Search for the cell housing the specified text and yield its (x, y) center coordinate. 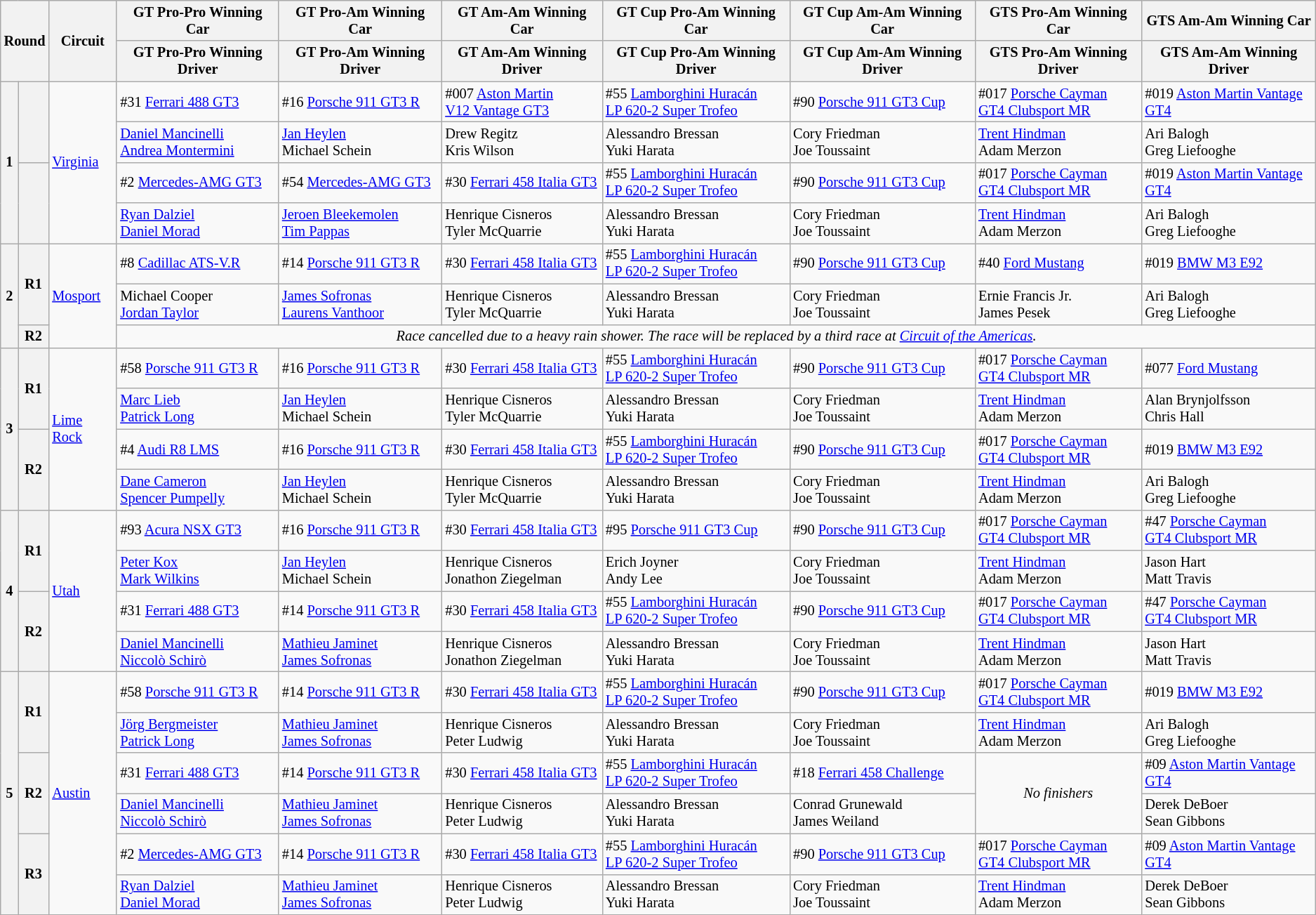
4 (10, 591)
Dane Cameron Spencer Pumpelly (198, 489)
Lime Rock (83, 428)
GTS Pro-Am Winning Driver (1058, 61)
Jeroen Bleekemolen Tim Pappas (360, 223)
GT Pro-Pro Winning Car (198, 20)
#18 Ferrari 458 Challenge (882, 773)
Virginia (83, 163)
GT Am-Am Winning Driver (522, 61)
Drew Regitz Kris Wilson (522, 142)
#077 Ford Mustang (1228, 368)
1 (10, 163)
GT Pro-Am Winning Car (360, 20)
#8 Cadillac ATS-V.R (198, 263)
Race cancelled due to a heavy rain shower. The race will be replaced by a third race at Circuit of the Americas. (716, 336)
R3 (34, 874)
2 (10, 295)
Alan Brynjolfsson Chris Hall (1228, 409)
Round (25, 41)
Daniel Mancinelli Andrea Montermini (198, 142)
#93 Acura NSX GT3 (198, 530)
#4 Audi R8 LMS (198, 449)
GT Pro-Pro Winning Driver (198, 61)
Marc Lieb Patrick Long (198, 409)
Mosport (83, 295)
Peter Kox Mark Wilkins (198, 571)
GTS Am-Am Winning Car (1228, 20)
GT Cup Am-Am Winning Car (882, 20)
Conrad Grunewald James Weiland (882, 813)
No finishers (1058, 794)
GTS Am-Am Winning Driver (1228, 61)
#40 Ford Mustang (1058, 263)
Erich Joyner Andy Lee (696, 571)
Jörg Bergmeister Patrick Long (198, 732)
Michael Cooper Jordan Taylor (198, 304)
GT Cup Am-Am Winning Driver (882, 61)
GT Cup Pro-Am Winning Driver (696, 61)
Circuit (83, 41)
Austin (83, 793)
Ernie Francis Jr. James Pesek (1058, 304)
#54 Mercedes-AMG GT3 (360, 183)
GT Am-Am Winning Car (522, 20)
James Sofronas Laurens Vanthoor (360, 304)
#007 Aston MartinV12 Vantage GT3 (522, 102)
Utah (83, 591)
5 (10, 793)
#95 Porsche 911 GT3 Cup (696, 530)
3 (10, 428)
GT Cup Pro-Am Winning Car (696, 20)
GTS Pro-Am Winning Car (1058, 20)
GT Pro-Am Winning Driver (360, 61)
